Provide the (x, y) coordinate of the cell's center where the given text is located.  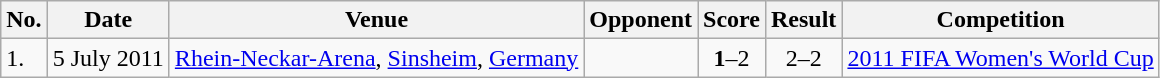
Venue (376, 20)
Opponent (641, 20)
5 July 2011 (108, 58)
2011 FIFA Women's World Cup (1000, 58)
Score (732, 20)
No. (24, 20)
1–2 (732, 58)
Date (108, 20)
Rhein-Neckar-Arena, Sinsheim, Germany (376, 58)
1. (24, 58)
Result (803, 20)
Competition (1000, 20)
2–2 (803, 58)
